Return the (x, y) coordinate for the center point of the cell that contains the specified text.  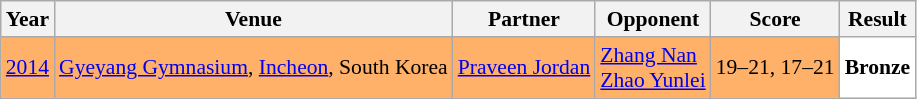
Gyeyang Gymnasium, Incheon, South Korea (254, 68)
Praveen Jordan (524, 68)
Year (28, 19)
Partner (524, 19)
2014 (28, 68)
19–21, 17–21 (776, 68)
Bronze (878, 68)
Zhang Nan Zhao Yunlei (652, 68)
Opponent (652, 19)
Score (776, 19)
Result (878, 19)
Venue (254, 19)
